Find where the given text appears and provide that cell's center as (x, y) coordinate. 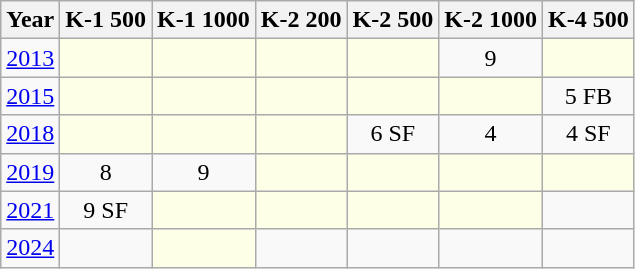
2015 (30, 96)
K-2 500 (393, 20)
2013 (30, 58)
K-2 200 (301, 20)
K-2 1000 (491, 20)
2021 (30, 210)
9 SF (106, 210)
Year (30, 20)
4 (491, 134)
K-1 1000 (204, 20)
K-1 500 (106, 20)
4 SF (588, 134)
6 SF (393, 134)
2024 (30, 248)
2019 (30, 172)
K-4 500 (588, 20)
5 FB (588, 96)
2018 (30, 134)
8 (106, 172)
